Return the [X, Y] coordinate for the center point of the cell that contains the specified text.  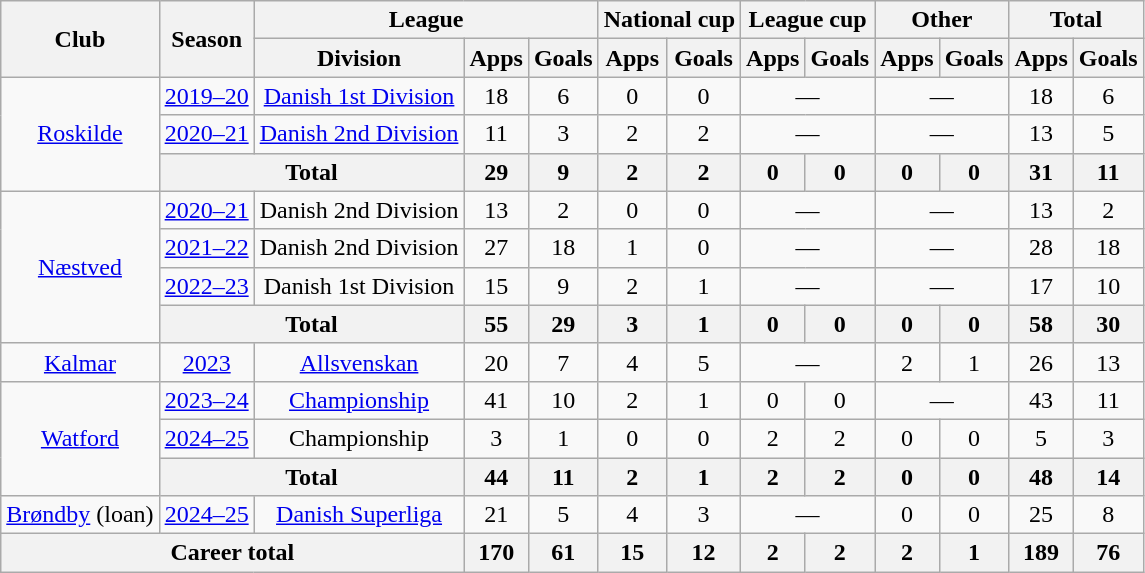
Watford [80, 438]
55 [496, 324]
Other [942, 20]
30 [1108, 324]
Kalmar [80, 362]
2019–20 [206, 96]
Næstved [80, 267]
31 [1041, 172]
Career total [232, 553]
7 [563, 362]
170 [496, 553]
Division [359, 58]
Season [206, 39]
Brøndby (loan) [80, 515]
27 [496, 248]
2023–24 [206, 400]
2022–23 [206, 286]
12 [703, 553]
Danish Superliga [359, 515]
Roskilde [80, 134]
League cup [808, 20]
Allsvenskan [359, 362]
26 [1041, 362]
8 [1108, 515]
20 [496, 362]
National cup [669, 20]
76 [1108, 553]
25 [1041, 515]
17 [1041, 286]
28 [1041, 248]
League [426, 20]
41 [496, 400]
189 [1041, 553]
2021–22 [206, 248]
14 [1108, 477]
Club [80, 39]
44 [496, 477]
61 [563, 553]
58 [1041, 324]
43 [1041, 400]
2023 [206, 362]
48 [1041, 477]
21 [496, 515]
